From the cell containing the given text, extract its center point as [x, y] coordinate. 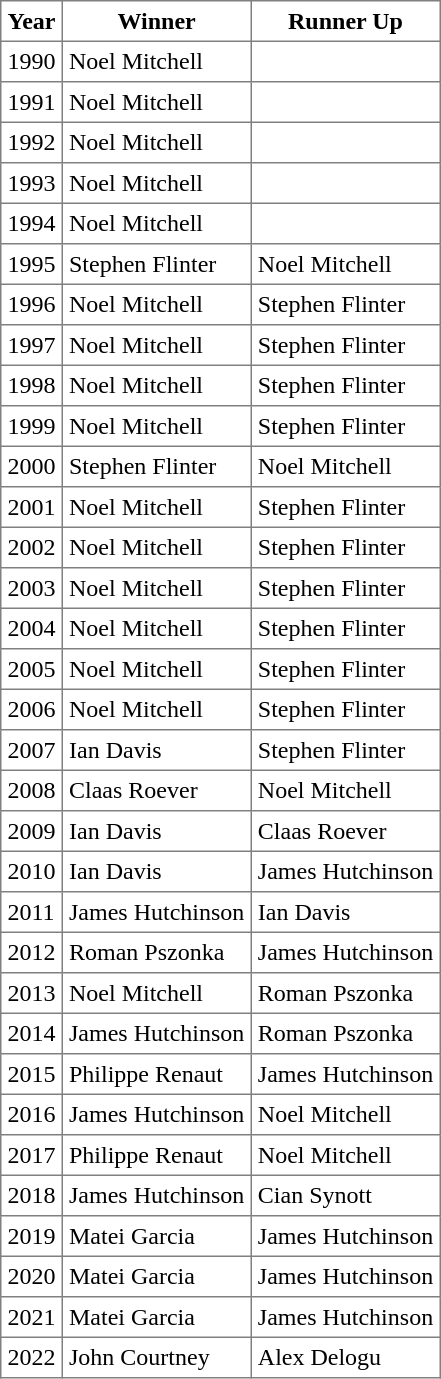
1991 [32, 102]
1997 [32, 345]
1995 [32, 264]
2001 [32, 507]
2004 [32, 628]
Cian Synott [346, 1195]
1998 [32, 385]
2009 [32, 831]
1996 [32, 304]
2011 [32, 912]
John Courtney [156, 1357]
2003 [32, 588]
2022 [32, 1357]
Year [32, 21]
2000 [32, 466]
1992 [32, 142]
2019 [32, 1236]
2008 [32, 790]
2016 [32, 1114]
1994 [32, 223]
Runner Up [346, 21]
2012 [32, 952]
2017 [32, 1155]
Winner [156, 21]
2021 [32, 1317]
Alex Delogu [346, 1357]
2020 [32, 1276]
2006 [32, 709]
2014 [32, 1033]
2015 [32, 1074]
2007 [32, 750]
1990 [32, 61]
1999 [32, 426]
2018 [32, 1195]
2002 [32, 547]
2013 [32, 993]
2005 [32, 669]
1993 [32, 183]
2010 [32, 871]
